Search for the cell housing the specified text and yield its [x, y] center coordinate. 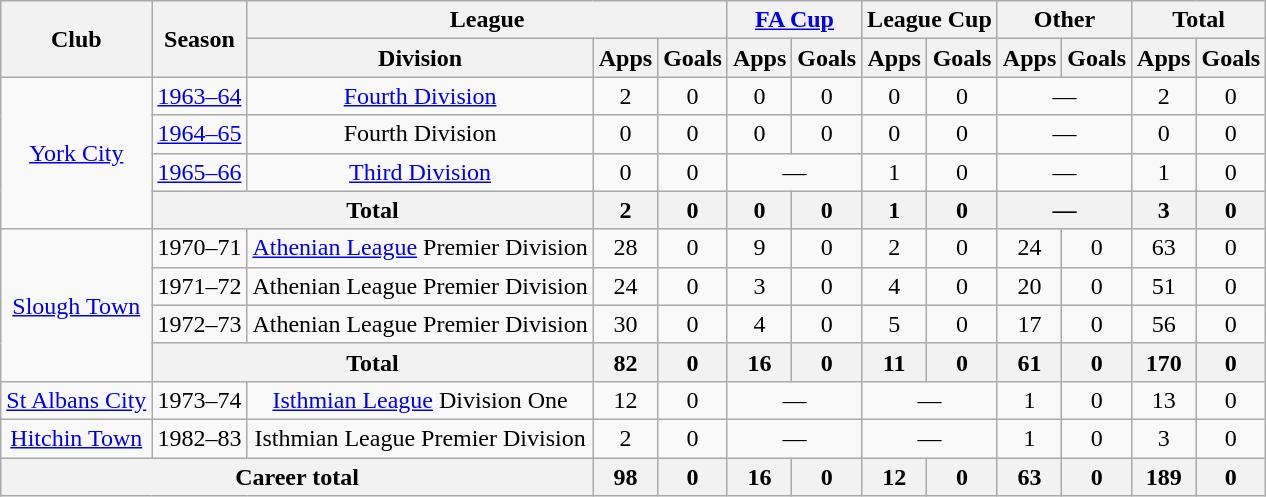
League Cup [930, 20]
Third Division [420, 172]
1965–66 [200, 172]
189 [1164, 477]
51 [1164, 286]
Hitchin Town [76, 438]
5 [894, 324]
56 [1164, 324]
170 [1164, 362]
17 [1029, 324]
28 [625, 248]
Season [200, 39]
13 [1164, 400]
Isthmian League Division One [420, 400]
61 [1029, 362]
Division [420, 58]
York City [76, 153]
30 [625, 324]
1963–64 [200, 96]
20 [1029, 286]
98 [625, 477]
1970–71 [200, 248]
Club [76, 39]
82 [625, 362]
1972–73 [200, 324]
Career total [297, 477]
Other [1064, 20]
St Albans City [76, 400]
Isthmian League Premier Division [420, 438]
League [487, 20]
1971–72 [200, 286]
FA Cup [794, 20]
1982–83 [200, 438]
11 [894, 362]
Slough Town [76, 305]
1964–65 [200, 134]
9 [759, 248]
1973–74 [200, 400]
